Return [X, Y] of the center of cell containing provided text 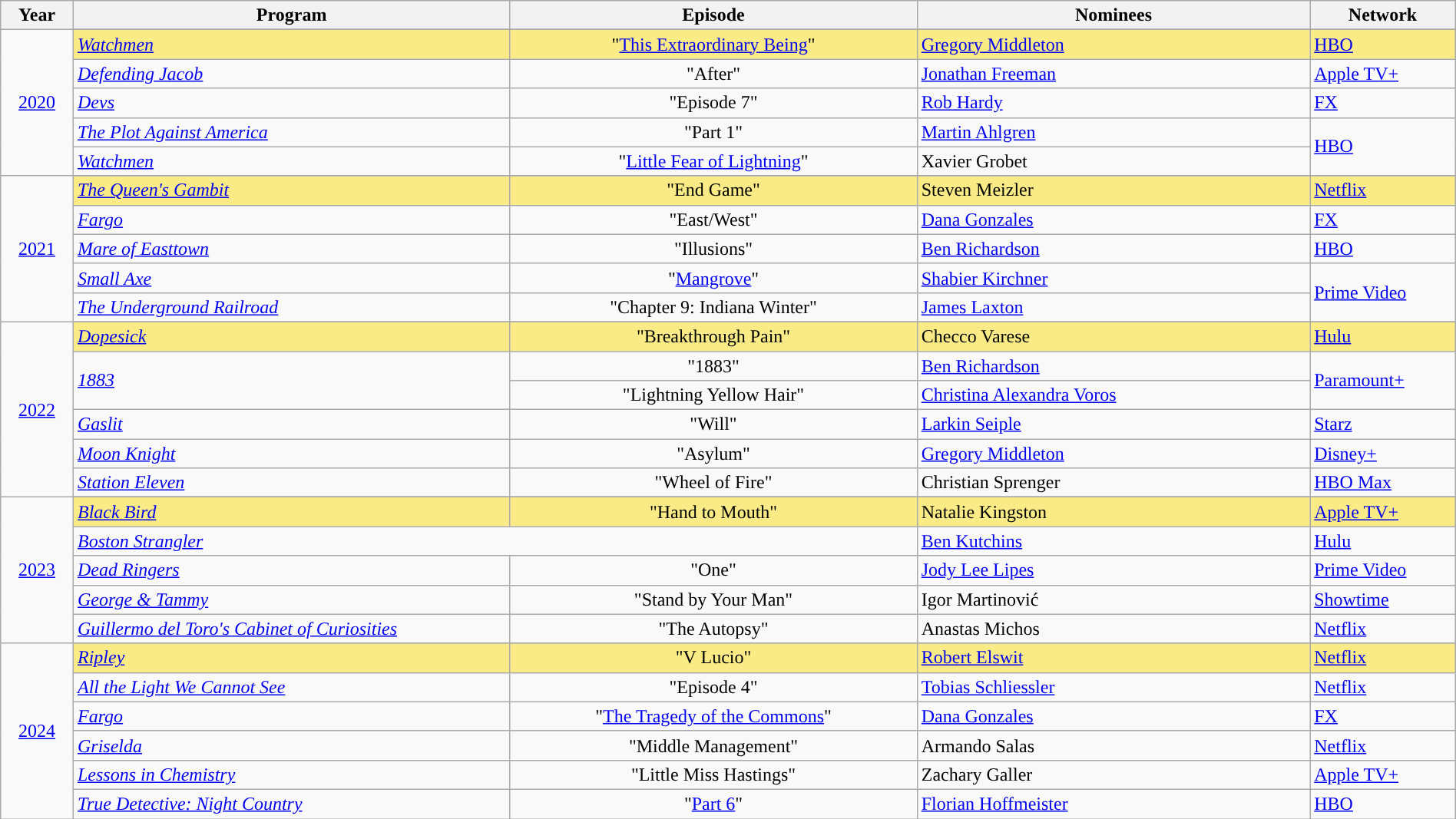
Program [291, 15]
Griselda [291, 745]
Armando Salas [1114, 745]
Disney+ [1383, 454]
Station Eleven [291, 483]
"V Lucio" [713, 658]
Guillermo del Toro's Cabinet of Curiosities [291, 629]
2021 [37, 249]
"This Extraordinary Being" [713, 45]
Steven Meizler [1114, 190]
Devs [291, 103]
Christina Alexandra Voros [1114, 395]
"After" [713, 74]
Ripley [291, 658]
"Part 1" [713, 132]
"One" [713, 570]
Larkin Seiple [1114, 424]
The Queen's Gambit [291, 190]
Martin Ahlgren [1114, 132]
Igor Martinović [1114, 599]
Episode [713, 15]
Jody Lee Lipes [1114, 570]
Natalie Kingston [1114, 512]
The Plot Against America [291, 132]
"Middle Management" [713, 745]
Dead Ringers [291, 570]
Checco Varese [1114, 336]
Jonathan Freeman [1114, 74]
"Episode 4" [713, 687]
Defending Jacob [291, 74]
"Episode 7" [713, 103]
"Lightning Yellow Hair" [713, 395]
Showtime [1383, 599]
"Illusions" [713, 249]
James Laxton [1114, 307]
Paramount+ [1383, 381]
"1883" [713, 366]
"The Autopsy" [713, 629]
"Part 6" [713, 804]
Starz [1383, 424]
Ben Kutchins [1114, 541]
Shabier Kirchner [1114, 278]
"Will" [713, 424]
2023 [37, 570]
Network [1383, 15]
Tobias Schliessler [1114, 687]
HBO Max [1383, 483]
"Chapter 9: Indiana Winter" [713, 307]
Robert Elswit [1114, 658]
Black Bird [291, 512]
Year [37, 15]
The Underground Railroad [291, 307]
Gaslit [291, 424]
Christian Sprenger [1114, 483]
Mare of Easttown [291, 249]
"Breakthrough Pain" [713, 336]
Zachary Galler [1114, 774]
Xavier Grobet [1114, 161]
"East/West" [713, 220]
1883 [291, 381]
"Hand to Mouth" [713, 512]
"Little Fear of Lightning" [713, 161]
"End Game" [713, 190]
2022 [37, 409]
2020 [37, 103]
Dopesick [291, 336]
Nominees [1114, 15]
Rob Hardy [1114, 103]
Moon Knight [291, 454]
True Detective: Night Country [291, 804]
All the Light We Cannot See [291, 687]
Lessons in Chemistry [291, 774]
Florian Hoffmeister [1114, 804]
"Mangrove" [713, 278]
"Wheel of Fire" [713, 483]
Small Axe [291, 278]
George & Tammy [291, 599]
2024 [37, 731]
"Stand by Your Man" [713, 599]
"Asylum" [713, 454]
"Little Miss Hastings" [713, 774]
"The Tragedy of the Commons" [713, 716]
Anastas Michos [1114, 629]
Boston Strangler [495, 541]
